Find where the given text appears and provide that cell's center as [X, Y] coordinate. 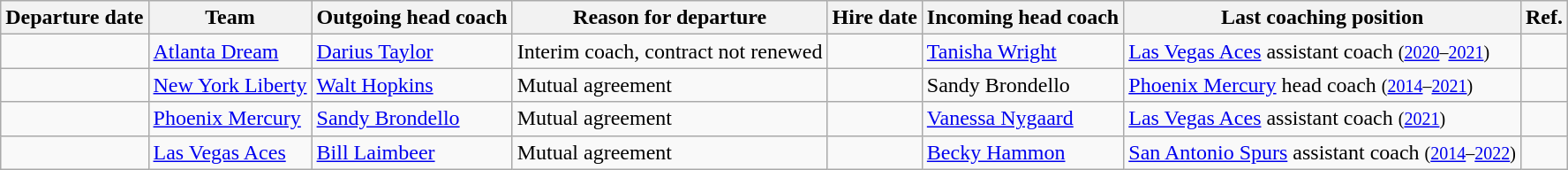
Phoenix Mercury [230, 119]
Vanessa Nygaard [1022, 119]
San Antonio Spurs assistant coach (2014–2022) [1323, 152]
Departure date [74, 18]
Team [230, 18]
Las Vegas Aces assistant coach (2021) [1323, 119]
Tanisha Wright [1022, 51]
Hire date [874, 18]
Atlanta Dream [230, 51]
Reason for departure [669, 18]
Interim coach, contract not renewed [669, 51]
Becky Hammon [1022, 152]
Ref. [1543, 18]
Darius Taylor [411, 51]
New York Liberty [230, 85]
Phoenix Mercury head coach (2014–2021) [1323, 85]
Outgoing head coach [411, 18]
Incoming head coach [1022, 18]
Las Vegas Aces assistant coach (2020–2021) [1323, 51]
Bill Laimbeer [411, 152]
Walt Hopkins [411, 85]
Last coaching position [1323, 18]
Las Vegas Aces [230, 152]
